Extract the [x, y] coordinate from the center of the cell holding the provided text.  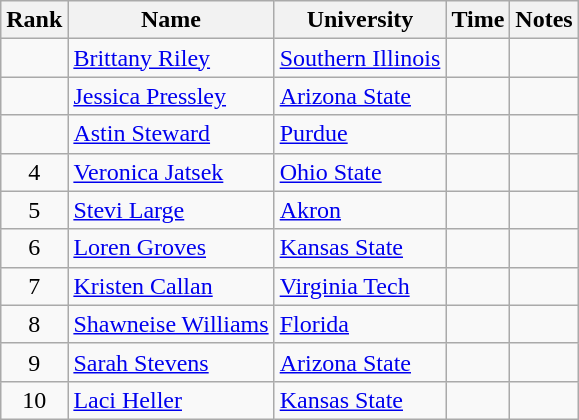
Ohio State [360, 172]
Name [171, 20]
Florida [360, 324]
Purdue [360, 134]
9 [34, 362]
4 [34, 172]
Stevi Large [171, 210]
7 [34, 286]
Astin Steward [171, 134]
Sarah Stevens [171, 362]
5 [34, 210]
Time [478, 20]
Jessica Pressley [171, 96]
Rank [34, 20]
Notes [544, 20]
10 [34, 400]
Kristen Callan [171, 286]
Veronica Jatsek [171, 172]
8 [34, 324]
Loren Groves [171, 248]
Southern Illinois [360, 58]
Laci Heller [171, 400]
Akron [360, 210]
University [360, 20]
Shawneise Williams [171, 324]
Brittany Riley [171, 58]
6 [34, 248]
Virginia Tech [360, 286]
